Search for the cell housing the specified text and yield its (x, y) center coordinate. 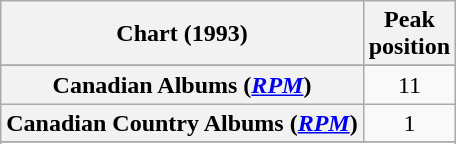
11 (409, 85)
Peakposition (409, 34)
1 (409, 123)
Chart (1993) (182, 34)
Canadian Albums (RPM) (182, 85)
Canadian Country Albums (RPM) (182, 123)
